Return (x, y) of the center of cell containing provided text 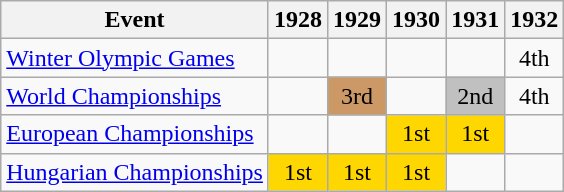
World Championships (135, 96)
European Championships (135, 134)
1930 (416, 20)
1932 (534, 20)
2nd (476, 96)
1929 (358, 20)
Hungarian Championships (135, 172)
1931 (476, 20)
Event (135, 20)
1928 (298, 20)
Winter Olympic Games (135, 58)
3rd (358, 96)
